Detect which cell encompasses the target text, then output its (x, y) center coordinate. 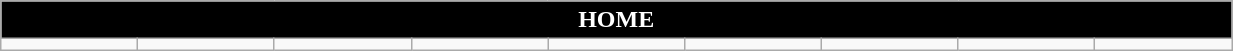
HOME (616, 20)
